Capture the cell that displays the provided text and extract its [X, Y] central coordinate. 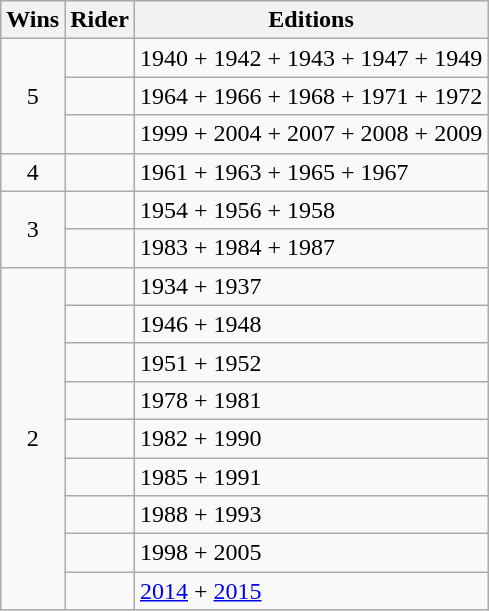
Editions [310, 20]
1985 + 1991 [310, 477]
5 [33, 96]
1934 + 1937 [310, 286]
1999 + 2004 + 2007 + 2008 + 2009 [310, 134]
4 [33, 172]
1978 + 1981 [310, 400]
1961 + 1963 + 1965 + 1967 [310, 172]
1954 + 1956 + 1958 [310, 210]
1998 + 2005 [310, 553]
Rider [100, 20]
1982 + 1990 [310, 438]
3 [33, 229]
1946 + 1948 [310, 324]
1964 + 1966 + 1968 + 1971 + 1972 [310, 96]
Wins [33, 20]
2 [33, 438]
1951 + 1952 [310, 362]
1983 + 1984 + 1987 [310, 248]
2014 + 2015 [310, 591]
1988 + 1993 [310, 515]
1940 + 1942 + 1943 + 1947 + 1949 [310, 58]
